Return the (x, y) coordinate for the center point of the cell that contains the specified text.  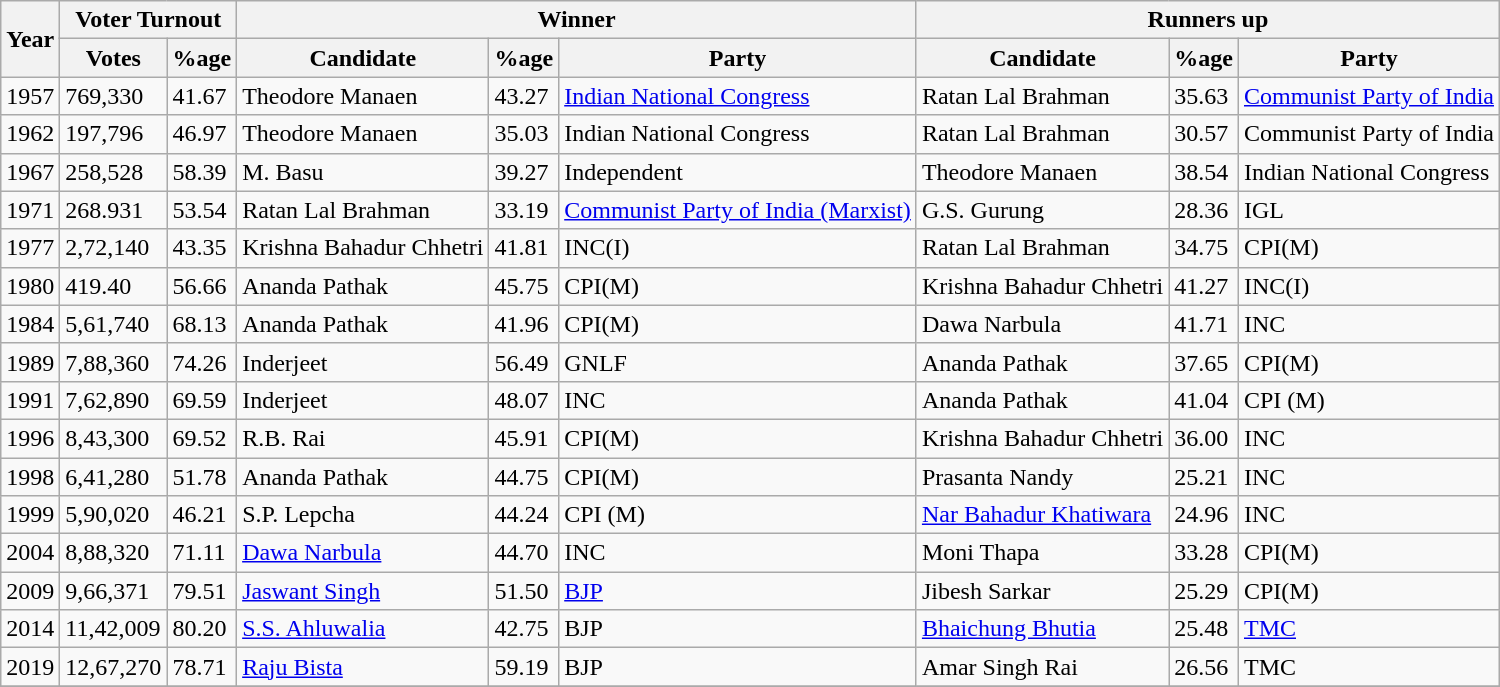
2014 (30, 629)
46.21 (202, 515)
2004 (30, 553)
56.49 (524, 362)
769,330 (114, 96)
1957 (30, 96)
74.26 (202, 362)
2019 (30, 667)
33.28 (1204, 553)
12,67,270 (114, 667)
59.19 (524, 667)
Winner (577, 20)
7,88,360 (114, 362)
71.11 (202, 553)
5,61,740 (114, 324)
35.63 (1204, 96)
1967 (30, 172)
25.29 (1204, 591)
2009 (30, 591)
38.54 (1204, 172)
24.96 (1204, 515)
1999 (30, 515)
7,62,890 (114, 400)
78.71 (202, 667)
S.S. Ahluwalia (363, 629)
33.19 (524, 210)
39.27 (524, 172)
30.57 (1204, 134)
36.00 (1204, 438)
5,90,020 (114, 515)
M. Basu (363, 172)
46.97 (202, 134)
197,796 (114, 134)
1996 (30, 438)
26.56 (1204, 667)
8,43,300 (114, 438)
11,42,009 (114, 629)
51.50 (524, 591)
69.52 (202, 438)
1991 (30, 400)
28.36 (1204, 210)
1971 (30, 210)
R.B. Rai (363, 438)
Raju Bista (363, 667)
44.75 (524, 477)
1984 (30, 324)
S.P. Lepcha (363, 515)
9,66,371 (114, 591)
1980 (30, 286)
Amar Singh Rai (1042, 667)
Runners up (1208, 20)
53.54 (202, 210)
48.07 (524, 400)
Votes (114, 58)
41.04 (1204, 400)
25.21 (1204, 477)
258,528 (114, 172)
G.S. Gurung (1042, 210)
1962 (30, 134)
43.27 (524, 96)
1989 (30, 362)
Independent (738, 172)
43.35 (202, 248)
Year (30, 39)
80.20 (202, 629)
41.67 (202, 96)
Jibesh Sarkar (1042, 591)
34.75 (1204, 248)
Voter Turnout (148, 20)
Bhaichung Bhutia (1042, 629)
1977 (30, 248)
41.71 (1204, 324)
1998 (30, 477)
44.24 (524, 515)
Nar Bahadur Khatiwara (1042, 515)
37.65 (1204, 362)
Moni Thapa (1042, 553)
Prasanta Nandy (1042, 477)
2,72,140 (114, 248)
GNLF (738, 362)
41.81 (524, 248)
58.39 (202, 172)
IGL (1368, 210)
41.96 (524, 324)
8,88,320 (114, 553)
68.13 (202, 324)
56.66 (202, 286)
51.78 (202, 477)
41.27 (1204, 286)
419.40 (114, 286)
45.91 (524, 438)
35.03 (524, 134)
Communist Party of India (Marxist) (738, 210)
25.48 (1204, 629)
45.75 (524, 286)
6,41,280 (114, 477)
268.931 (114, 210)
69.59 (202, 400)
44.70 (524, 553)
Jaswant Singh (363, 591)
79.51 (202, 591)
42.75 (524, 629)
